Capture the cell that displays the provided text and extract its [x, y] central coordinate. 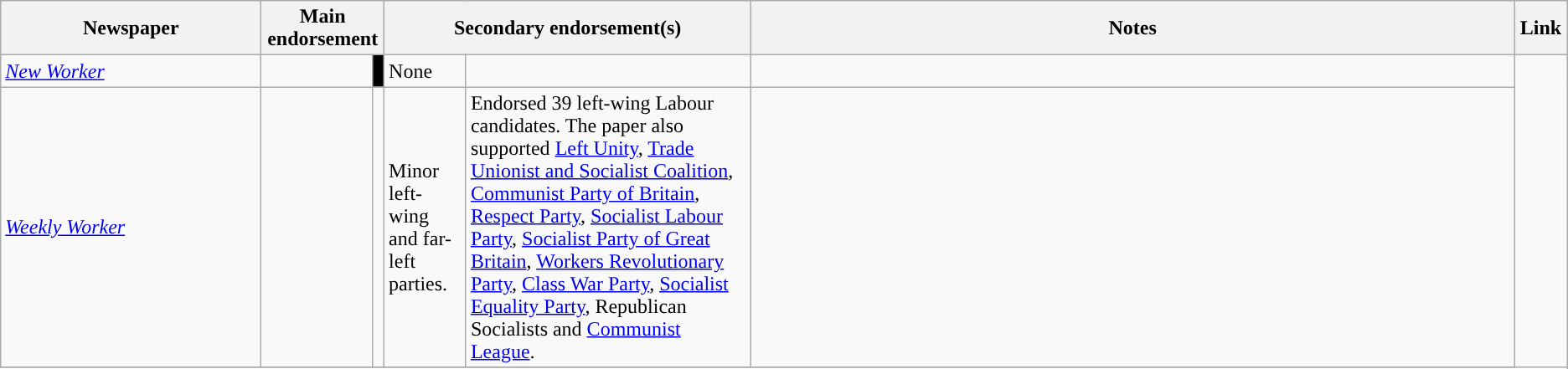
Weekly Worker [131, 228]
Link [1541, 28]
Secondary endorsement(s) [568, 28]
None [426, 71]
Newspaper [131, 28]
Notes [1132, 28]
Main endorsement [323, 28]
New Worker [131, 71]
Minor left-wing and far-left parties. [426, 228]
